Determine the [x, y] coordinate at the center of the cell enclosing the given text.  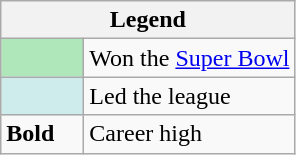
Legend [148, 20]
Led the league [190, 96]
Won the Super Bowl [190, 58]
Career high [190, 134]
Bold [42, 134]
